From the cell containing the given text, extract its center point as [x, y] coordinate. 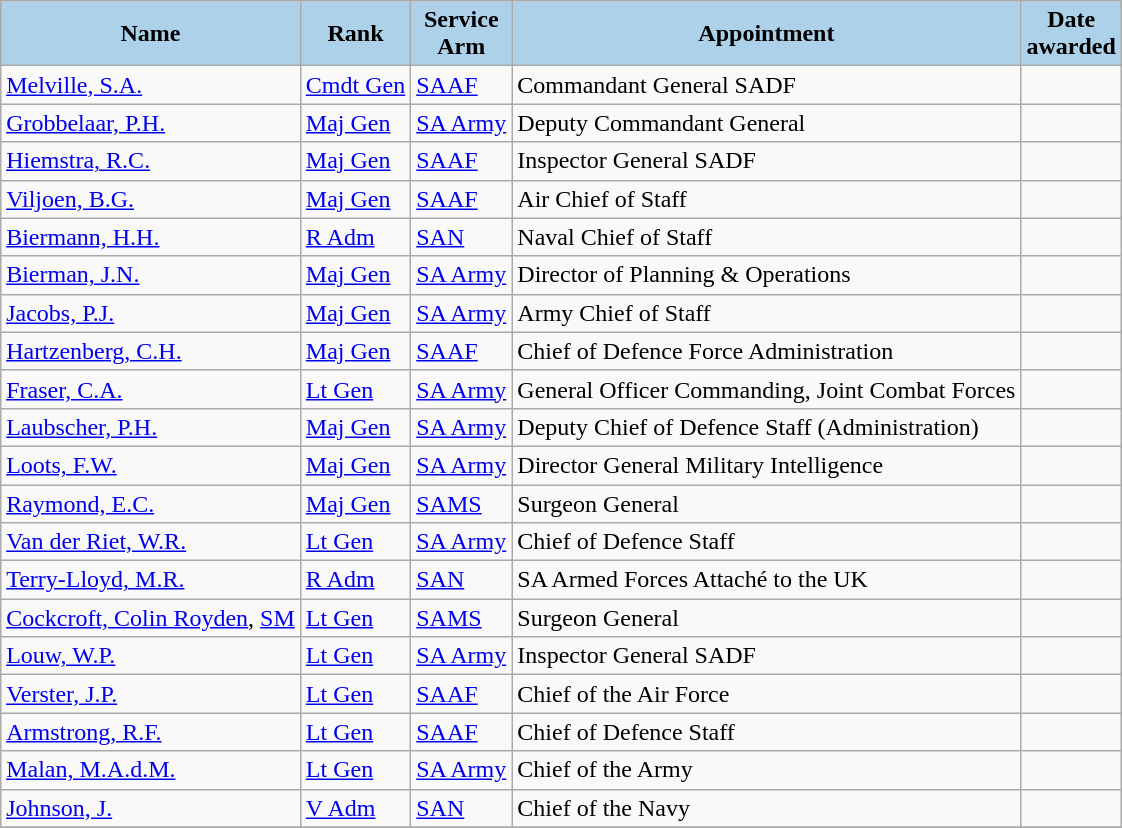
Bierman, J.N. [151, 275]
General Officer Commanding, Joint Combat Forces [766, 389]
Jacobs, P.J. [151, 313]
Chief of Defence Force Administration [766, 351]
Rank [355, 34]
Deputy Chief of Defence Staff (Administration) [766, 427]
Appointment [766, 34]
Melville, S.A. [151, 85]
Naval Chief of Staff [766, 237]
Hartzenberg, C.H. [151, 351]
Commandant General SADF [766, 85]
Director of Planning & Operations [766, 275]
Name [151, 34]
Van der Riet, W.R. [151, 542]
Johnson, J. [151, 808]
Dateawarded [1071, 34]
Air Chief of Staff [766, 199]
Director General Military Intelligence [766, 465]
Viljoen, B.G. [151, 199]
Raymond, E.C. [151, 503]
Fraser, C.A. [151, 389]
SA Armed Forces Attaché to the UK [766, 580]
Cockcroft, Colin Royden, SM [151, 618]
Hiemstra, R.C. [151, 161]
Terry-Lloyd, M.R. [151, 580]
Army Chief of Staff [766, 313]
Chief of the Air Force [766, 694]
Biermann, H.H. [151, 237]
Verster, J.P. [151, 694]
Deputy Commandant General [766, 123]
Louw, W.P. [151, 656]
Malan, M.A.d.M. [151, 770]
ServiceArm [462, 34]
Chief of the Navy [766, 808]
Armstrong, R.F. [151, 732]
V Adm [355, 808]
Cmdt Gen [355, 85]
Loots, F.W. [151, 465]
Laubscher, P.H. [151, 427]
Chief of the Army [766, 770]
Grobbelaar, P.H. [151, 123]
